Determine the (x, y) coordinate at the center of the cell enclosing the given text.  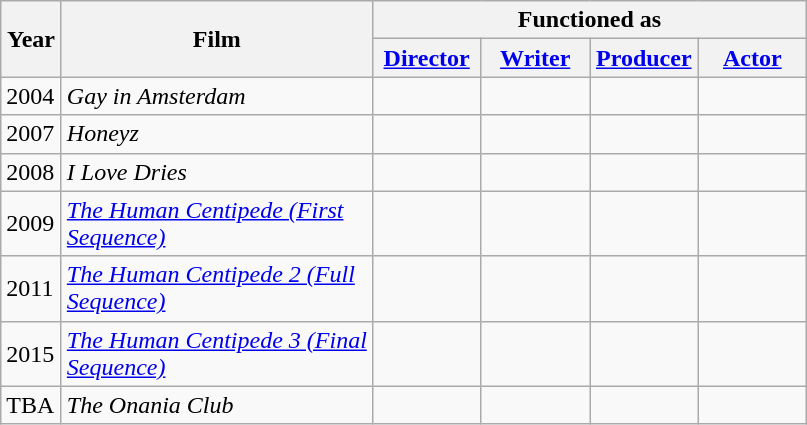
The Onania Club (216, 405)
TBA (32, 405)
The Human Centipede 2 (Full Sequence) (216, 288)
2009 (32, 224)
Actor (752, 58)
Year (32, 39)
Writer (536, 58)
Director (426, 58)
Functioned as (589, 20)
I Love Dries (216, 172)
The Human Centipede (First Sequence) (216, 224)
2007 (32, 134)
2004 (32, 96)
Film (216, 39)
2011 (32, 288)
2008 (32, 172)
Honeyz (216, 134)
The Human Centipede 3 (Final Sequence) (216, 354)
Producer (644, 58)
Gay in Amsterdam (216, 96)
2015 (32, 354)
